Return the [x, y] coordinate for the center point of the cell that contains the specified text.  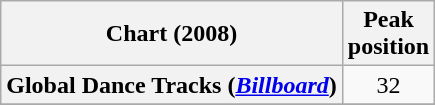
32 [388, 85]
Peakposition [388, 34]
Chart (2008) [172, 34]
Global Dance Tracks (Billboard) [172, 85]
